Pinpoint the cell where the given text exists, returning its (X, Y) midpoint coordinate. 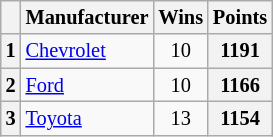
Points (240, 17)
Manufacturer (88, 17)
1166 (240, 85)
2 (11, 85)
13 (180, 118)
Wins (180, 17)
Ford (88, 85)
1154 (240, 118)
Toyota (88, 118)
3 (11, 118)
Chevrolet (88, 51)
1 (11, 51)
1191 (240, 51)
